Return the [x, y] coordinate for the center point of the cell that contains the specified text.  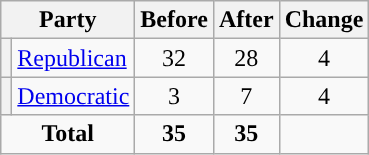
Total [68, 134]
Change [324, 20]
3 [174, 96]
Party [68, 20]
32 [174, 58]
28 [246, 58]
7 [246, 96]
Before [174, 20]
Republican [74, 58]
Democratic [74, 96]
After [246, 20]
